Locate the cell with the specified text and output its [X, Y] center coordinate. 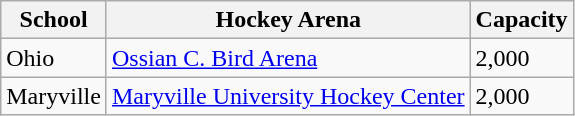
Hockey Arena [288, 20]
Maryville University Hockey Center [288, 96]
Ohio [54, 58]
School [54, 20]
Maryville [54, 96]
Capacity [522, 20]
Ossian C. Bird Arena [288, 58]
